Locate the cell with the specified text and output its (X, Y) center coordinate. 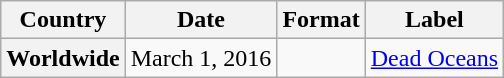
Format (321, 20)
Label (434, 20)
Worldwide (63, 58)
March 1, 2016 (201, 58)
Date (201, 20)
Dead Oceans (434, 58)
Country (63, 20)
